Detect which cell encompasses the target text, then output its (x, y) center coordinate. 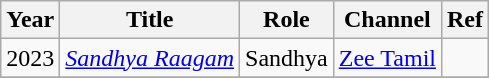
Sandhya (287, 58)
2023 (30, 58)
Sandhya Raagam (150, 58)
Role (287, 20)
Year (30, 20)
Channel (387, 20)
Zee Tamil (387, 58)
Title (150, 20)
Ref (464, 20)
